Detect which cell encompasses the target text, then output its (x, y) center coordinate. 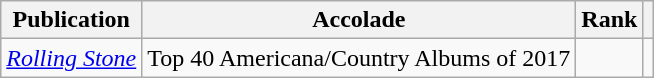
Accolade (359, 20)
Rank (610, 20)
Rolling Stone (72, 58)
Publication (72, 20)
Top 40 Americana/Country Albums of 2017 (359, 58)
